Locate the cell with the specified text and output its [x, y] center coordinate. 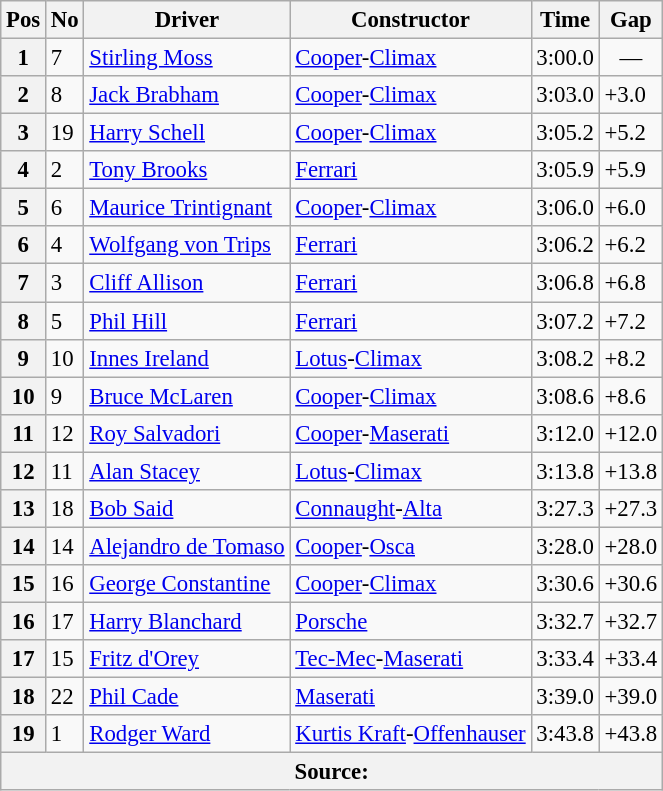
+27.3 [630, 509]
3:43.8 [565, 734]
3:33.4 [565, 659]
3:08.6 [565, 396]
13 [24, 509]
Harry Blanchard [187, 621]
3:28.0 [565, 546]
+6.8 [630, 283]
3:00.0 [565, 58]
3:06.0 [565, 208]
3:06.8 [565, 283]
No [65, 20]
3:13.8 [565, 471]
3:06.2 [565, 245]
3:27.3 [565, 509]
Source: [332, 772]
3:32.7 [565, 621]
3:12.0 [565, 433]
Alan Stacey [187, 471]
Pos [24, 20]
3:03.0 [565, 95]
Driver [187, 20]
Fritz d'Orey [187, 659]
Bob Said [187, 509]
+30.6 [630, 584]
Porsche [410, 621]
Tec-Mec-Maserati [410, 659]
+3.0 [630, 95]
+5.2 [630, 133]
Wolfgang von Trips [187, 245]
3:05.2 [565, 133]
3:08.2 [565, 358]
Bruce McLaren [187, 396]
— [630, 58]
+12.0 [630, 433]
Constructor [410, 20]
Phil Cade [187, 697]
Connaught-Alta [410, 509]
Tony Brooks [187, 170]
Roy Salvadori [187, 433]
+8.2 [630, 358]
+32.7 [630, 621]
3:30.6 [565, 584]
3:07.2 [565, 321]
+28.0 [630, 546]
+5.9 [630, 170]
Cliff Allison [187, 283]
3:05.9 [565, 170]
George Constantine [187, 584]
+8.6 [630, 396]
Kurtis Kraft-Offenhauser [410, 734]
Maurice Trintignant [187, 208]
+6.2 [630, 245]
Harry Schell [187, 133]
22 [65, 697]
Alejandro de Tomaso [187, 546]
Cooper-Maserati [410, 433]
Gap [630, 20]
Time [565, 20]
+7.2 [630, 321]
+43.8 [630, 734]
+6.0 [630, 208]
Phil Hill [187, 321]
Jack Brabham [187, 95]
Cooper-Osca [410, 546]
3:39.0 [565, 697]
Maserati [410, 697]
Rodger Ward [187, 734]
+39.0 [630, 697]
Innes Ireland [187, 358]
+13.8 [630, 471]
+33.4 [630, 659]
Stirling Moss [187, 58]
